Locate the cell with the specified text and output its [x, y] center coordinate. 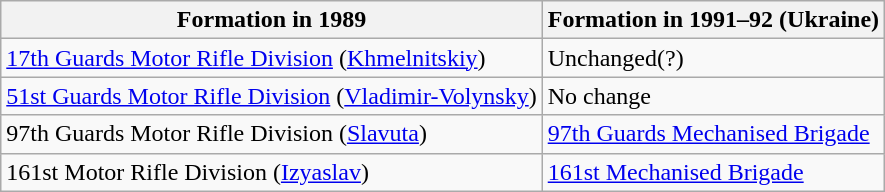
Formation in 1989 [272, 20]
51st Guards Motor Rifle Division (Vladimir-Volynsky) [272, 96]
97th Guards Mechanised Brigade [713, 134]
161st Motor Rifle Division (Izyaslav) [272, 172]
Unchanged(?) [713, 58]
Formation in 1991–92 (Ukraine) [713, 20]
No change [713, 96]
161st Mechanised Brigade [713, 172]
17th Guards Motor Rifle Division (Khmelnitskiy) [272, 58]
97th Guards Motor Rifle Division (Slavuta) [272, 134]
